Find where the given text appears and provide that cell's center as (X, Y) coordinate. 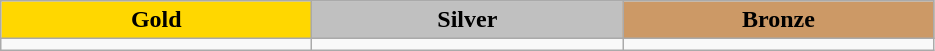
Gold (156, 20)
Bronze (778, 20)
Silver (468, 20)
